Locate the cell with the specified text and output its (X, Y) center coordinate. 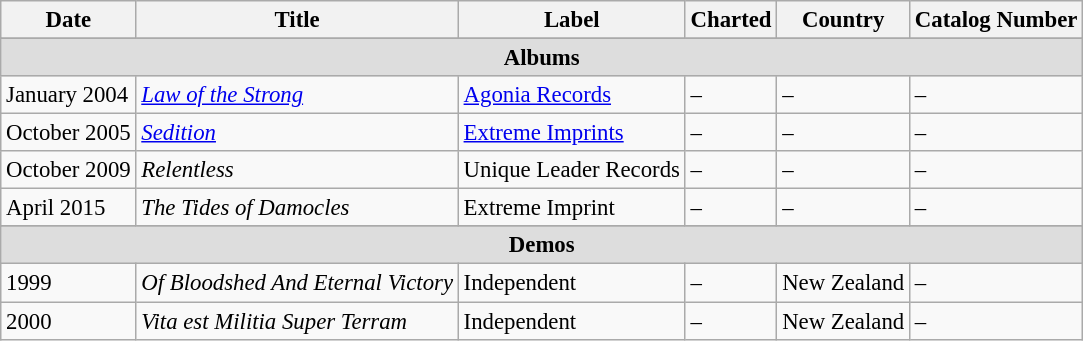
Extreme Imprints (572, 133)
Agonia Records (572, 95)
Unique Leader Records (572, 170)
October 2005 (68, 133)
Label (572, 20)
Charted (731, 20)
Law of the Strong (297, 95)
1999 (68, 283)
Sedition (297, 133)
Of Bloodshed And Eternal Victory (297, 283)
October 2009 (68, 170)
The Tides of Damocles (297, 208)
Demos (542, 245)
Relentless (297, 170)
January 2004 (68, 95)
Date (68, 20)
Vita est Militia Super Terram (297, 321)
April 2015 (68, 208)
Country (844, 20)
Title (297, 20)
Extreme Imprint (572, 208)
Catalog Number (996, 20)
2000 (68, 321)
Albums (542, 58)
